Search for the cell housing the specified text and yield its [X, Y] center coordinate. 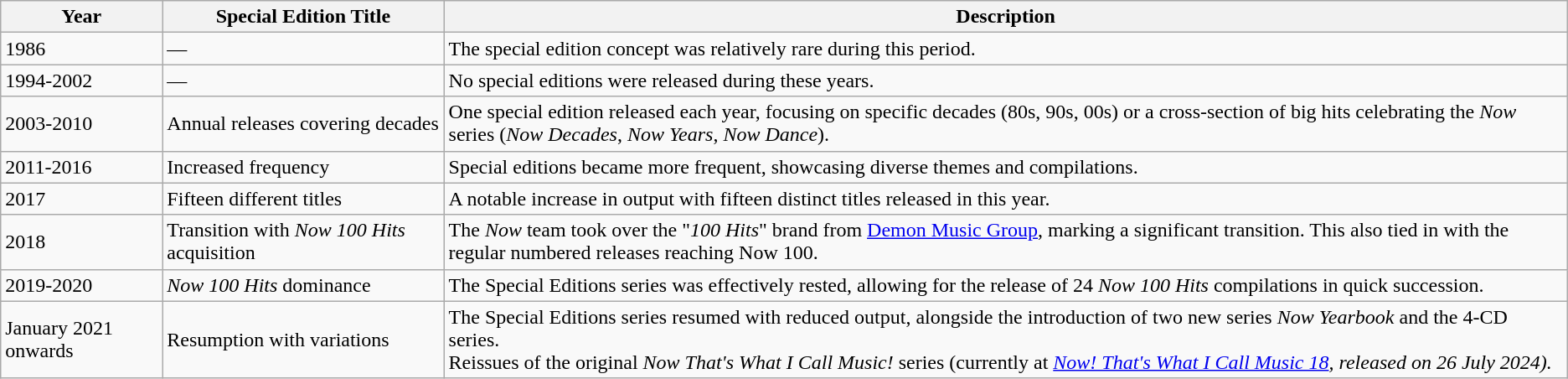
Special Edition Title [303, 17]
A notable increase in output with fifteen distinct titles released in this year. [1005, 199]
Annual releases covering decades [303, 124]
1994-2002 [82, 80]
2003-2010 [82, 124]
Special editions became more frequent, showcasing diverse themes and compilations. [1005, 167]
2011-2016 [82, 167]
Resumption with variations [303, 340]
2019-2020 [82, 285]
Description [1005, 17]
Year [82, 17]
2018 [82, 241]
Transition with Now 100 Hits acquisition [303, 241]
No special editions were released during these years. [1005, 80]
The Special Editions series was effectively rested, allowing for the release of 24 Now 100 Hits compilations in quick succession. [1005, 285]
1986 [82, 49]
The special edition concept was relatively rare during this period. [1005, 49]
Increased frequency [303, 167]
2017 [82, 199]
January 2021 onwards [82, 340]
Now 100 Hits dominance [303, 285]
Fifteen different titles [303, 199]
